Provide the [x, y] coordinate of the cell's center where the given text is located.  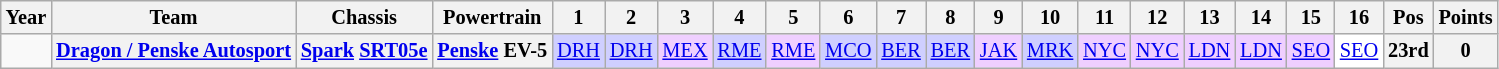
Dragon / Penske Autosport [174, 51]
Pos [1408, 17]
Points [1466, 17]
1 [578, 17]
Spark SRT05e [364, 51]
JAK [998, 51]
0 [1466, 51]
13 [1210, 17]
23rd [1408, 51]
Team [174, 17]
MCO [848, 51]
5 [793, 17]
Powertrain [492, 17]
6 [848, 17]
4 [739, 17]
15 [1311, 17]
Year [26, 17]
8 [950, 17]
MRK [1050, 51]
16 [1359, 17]
12 [1158, 17]
14 [1261, 17]
Penske EV-5 [492, 51]
Chassis [364, 17]
11 [1104, 17]
9 [998, 17]
10 [1050, 17]
2 [632, 17]
3 [686, 17]
MEX [686, 51]
7 [900, 17]
